Pinpoint the cell where the given text exists, returning its (x, y) midpoint coordinate. 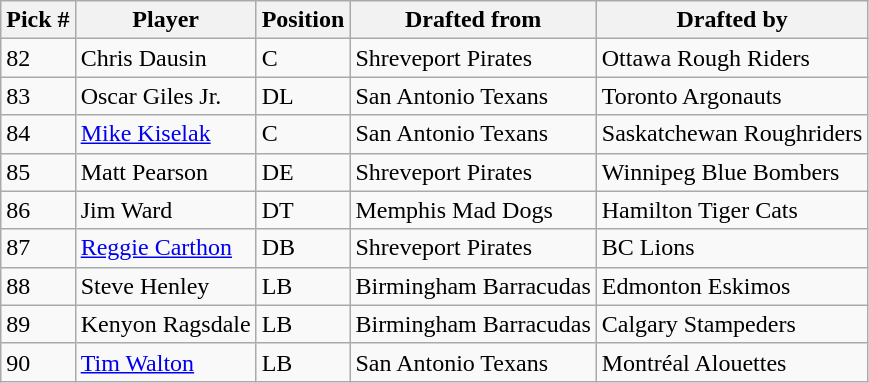
Reggie Carthon (166, 248)
Kenyon Ragsdale (166, 324)
Tim Walton (166, 362)
Memphis Mad Dogs (473, 210)
Jim Ward (166, 210)
Mike Kiselak (166, 134)
Winnipeg Blue Bombers (732, 172)
Oscar Giles Jr. (166, 96)
85 (38, 172)
Position (303, 20)
Hamilton Tiger Cats (732, 210)
Edmonton Eskimos (732, 286)
89 (38, 324)
Player (166, 20)
Matt Pearson (166, 172)
83 (38, 96)
Ottawa Rough Riders (732, 58)
82 (38, 58)
Calgary Stampeders (732, 324)
Pick # (38, 20)
Drafted from (473, 20)
84 (38, 134)
DT (303, 210)
DL (303, 96)
86 (38, 210)
87 (38, 248)
Drafted by (732, 20)
Chris Dausin (166, 58)
DE (303, 172)
88 (38, 286)
90 (38, 362)
DB (303, 248)
Montréal Alouettes (732, 362)
Steve Henley (166, 286)
BC Lions (732, 248)
Saskatchewan Roughriders (732, 134)
Toronto Argonauts (732, 96)
